Return the [X, Y] coordinate for the center point of the cell that contains the specified text.  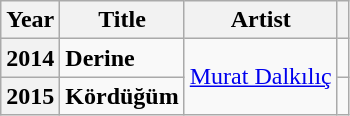
Derine [122, 58]
Kördüğüm [122, 96]
2015 [30, 96]
Year [30, 20]
Title [122, 20]
Artist [260, 20]
Murat Dalkılıç [260, 77]
2014 [30, 58]
